Return (X, Y) of the center of cell containing provided text 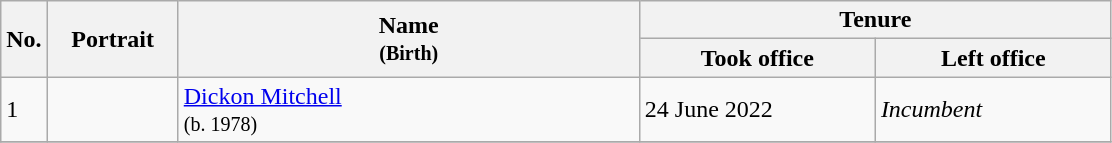
Portrait (112, 39)
Dickon Mitchell(b. 1978) (408, 110)
Left office (993, 58)
Incumbent (993, 110)
24 June 2022 (757, 110)
No. (24, 39)
Tenure (875, 20)
1 (24, 110)
Took office (757, 58)
Name(Birth) (408, 39)
